From the cell containing the given text, extract its center point as (X, Y) coordinate. 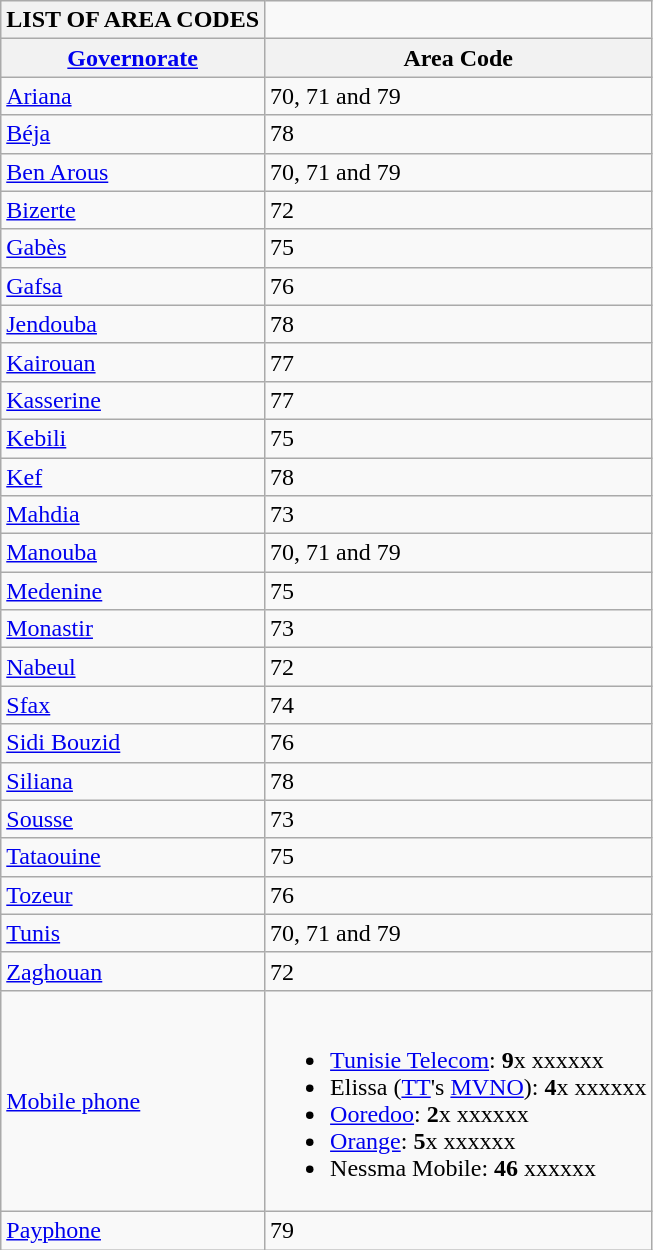
Bizerte (133, 210)
Medenine (133, 591)
Manouba (133, 553)
Monastir (133, 629)
Tozeur (133, 895)
Sidi Bouzid (133, 743)
Siliana (133, 781)
Béja (133, 134)
Kairouan (133, 362)
Jendouba (133, 324)
Tataouine (133, 857)
Mobile phone (133, 1100)
LIST OF AREA CODES (133, 20)
74 (458, 705)
Area Code (458, 58)
Mahdia (133, 515)
Payphone (133, 1230)
Kasserine (133, 400)
Tunisie Telecom: 9x xxxxxxElissa (TT's MVNO): 4x xxxxxxOoredoo: 2x xxxxxxOrange: 5x xxxxxxNessma Mobile: 46 xxxxxx (458, 1100)
Gabès (133, 248)
Kef (133, 477)
79 (458, 1230)
Ben Arous (133, 172)
Sfax (133, 705)
Zaghouan (133, 971)
Tunis (133, 933)
Sousse (133, 819)
Governorate (133, 58)
Gafsa (133, 286)
Kebili (133, 438)
Ariana (133, 96)
Nabeul (133, 667)
